Output the (X, Y) coordinate of the center of the cell containing the given text.  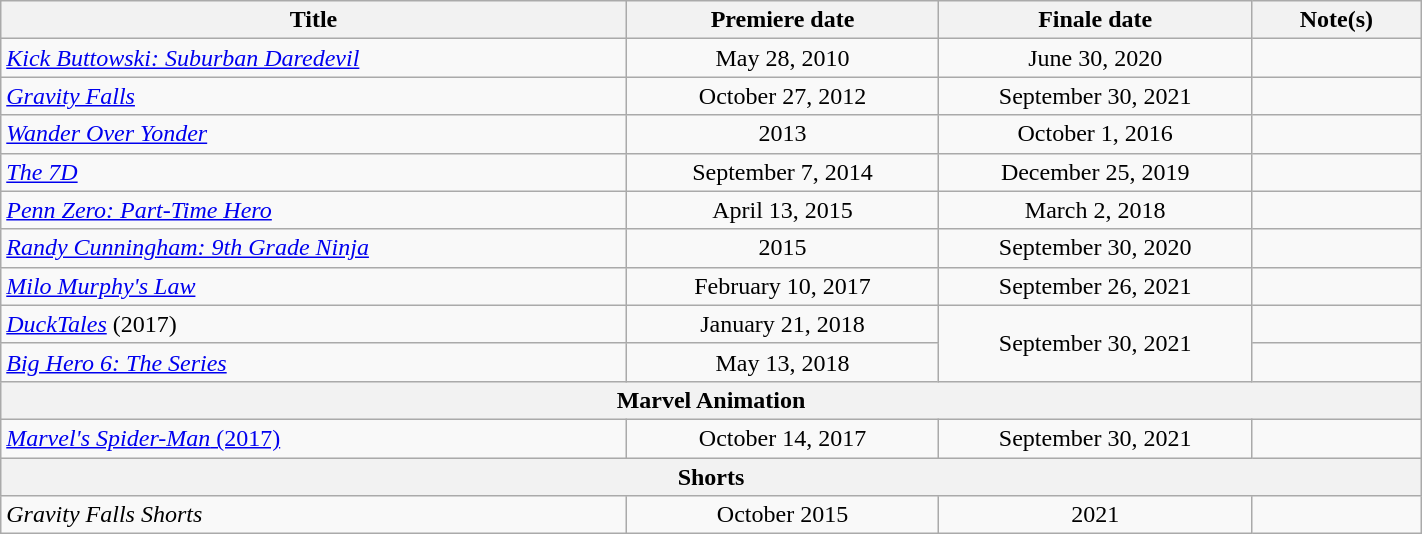
October 2015 (782, 515)
October 27, 2012 (782, 96)
Gravity Falls Shorts (314, 515)
Gravity Falls (314, 96)
May 28, 2010 (782, 58)
Penn Zero: Part-Time Hero (314, 210)
Milo Murphy's Law (314, 286)
October 14, 2017 (782, 438)
Randy Cunningham: 9th Grade Ninja (314, 248)
The 7D (314, 172)
January 21, 2018 (782, 324)
Shorts (711, 477)
Note(s) (1337, 20)
Wander Over Yonder (314, 134)
June 30, 2020 (1096, 58)
December 25, 2019 (1096, 172)
Marvel Animation (711, 400)
Big Hero 6: The Series (314, 362)
February 10, 2017 (782, 286)
DuckTales (2017) (314, 324)
April 13, 2015 (782, 210)
Title (314, 20)
Finale date (1096, 20)
Marvel's Spider-Man (2017) (314, 438)
September 7, 2014 (782, 172)
Premiere date (782, 20)
2021 (1096, 515)
September 30, 2020 (1096, 248)
September 26, 2021 (1096, 286)
2013 (782, 134)
Kick Buttowski: Suburban Daredevil (314, 58)
October 1, 2016 (1096, 134)
March 2, 2018 (1096, 210)
2015 (782, 248)
May 13, 2018 (782, 362)
